Provide the (x, y) coordinate of the cell's center where the given text is located.  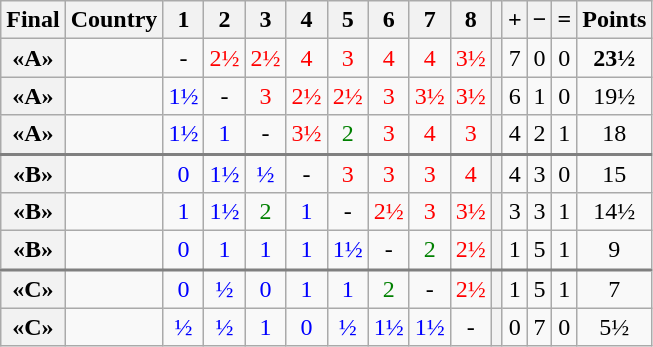
18 (614, 134)
14½ (614, 212)
9 (614, 250)
+ (514, 20)
23½ (614, 58)
− (540, 20)
= (564, 20)
Final (33, 20)
Country (114, 20)
19½ (614, 96)
Points (614, 20)
5½ (614, 327)
8 (470, 20)
15 (614, 174)
